Find where the given text appears and provide that cell's center as [x, y] coordinate. 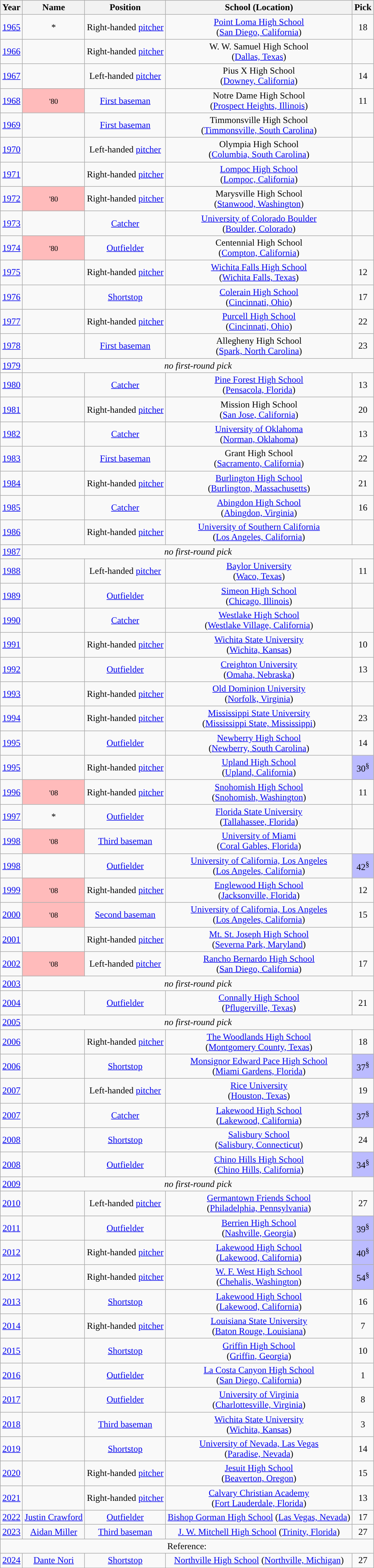
Griffin High School(Griffin, Georgia) [259, 1351]
2002 [11, 964]
Jesuit High School(Beaverton, Oregon) [259, 1474]
1991 [11, 644]
University of Colorado Boulder(Boulder, Colorado) [259, 223]
Position [125, 8]
1996 [11, 792]
1986 [11, 532]
Purcell High School(Cincinnati, Ohio) [259, 321]
Name [54, 8]
W. W. Samuel High School(Dallas, Texas) [259, 51]
1968 [11, 100]
2005 [11, 1022]
2004 [11, 1003]
Burlington High School(Burlington, Massachusetts) [259, 483]
1970 [11, 149]
Timmonsville High School(Timmonsville, South Carolina) [259, 125]
Allegheny High School(Spark, North Carolina) [259, 346]
30§ [363, 767]
Point Loma High School(San Diego, California) [259, 27]
24 [363, 1140]
La Costa Canyon High School(San Diego, California) [259, 1375]
40§ [363, 1253]
Rice University(Houston, Texas) [259, 1091]
7 [363, 1326]
W. F. West High School(Chehalis, Washington) [259, 1277]
1971 [11, 174]
Mt. St. Joseph High School(Severna Park, Maryland) [259, 939]
The Woodlands High School(Montgomery County, Texas) [259, 1041]
Pine Forest High School(Pensacola, Florida) [259, 385]
2009 [11, 1184]
1988 [11, 571]
Rancho Bernardo High School(San Diego, California) [259, 964]
2000 [11, 915]
Lompoc High School(Lompoc, California) [259, 174]
Creighton University(Omaha, Nebraska) [259, 669]
Second baseman [125, 915]
1967 [11, 76]
2001 [11, 939]
University of Southern California(Los Angeles, California) [259, 532]
1999 [11, 890]
1 [363, 1375]
2010 [11, 1204]
2011 [11, 1228]
1987 [11, 552]
1994 [11, 718]
Old Dominion University(Norfolk, Virginia) [259, 694]
Year [11, 8]
Pick [363, 8]
42§ [363, 865]
8 [363, 1400]
Aidan Miller [54, 1532]
Dante Nori [54, 1560]
1973 [11, 223]
1982 [11, 434]
19 [363, 1091]
2017 [11, 1400]
Germantown Friends School(Philadelphia, Pennsylvania) [259, 1204]
3 [363, 1424]
1966 [11, 51]
1979 [11, 366]
1980 [11, 385]
2016 [11, 1375]
2018 [11, 1424]
University of Miami(Coral Gables, Florida) [259, 841]
University of Nevada, Las Vegas(Paradise, Nevada) [259, 1449]
1976 [11, 297]
Chino Hills High School(Chino Hills, California) [259, 1164]
2024 [11, 1560]
1990 [11, 620]
School (Location) [259, 8]
Mississippi State University(Mississippi State, Mississippi) [259, 718]
Mission High School(San Jose, California) [259, 410]
Marysville High School(Stanwood, Washington) [259, 198]
Grant High School(Sacramento, California) [259, 459]
Snohomish High School(Snohomish, Washington) [259, 792]
1992 [11, 669]
University of Virginia(Charlottesville, Virginia) [259, 1400]
1975 [11, 272]
Louisiana State University(Baton Rouge, Louisiana) [259, 1326]
2020 [11, 1474]
Pius X High School(Downey, California) [259, 76]
1965 [11, 27]
1978 [11, 346]
1985 [11, 508]
2014 [11, 1326]
Reference: [187, 1546]
2019 [11, 1449]
Florida State University(Tallahassee, Florida) [259, 816]
2023 [11, 1532]
Baylor University(Waco, Texas) [259, 571]
Northville High School (Northville, Michigan) [259, 1560]
1969 [11, 125]
Monsignor Edward Pace High School(Miami Gardens, Florida) [259, 1066]
39§ [363, 1228]
1977 [11, 321]
2013 [11, 1302]
2022 [11, 1517]
Colerain High School(Cincinnati, Ohio) [259, 297]
Upland High School(Upland, California) [259, 767]
1983 [11, 459]
Centennial High School(Compton, California) [259, 247]
2015 [11, 1351]
54§ [363, 1277]
1989 [11, 595]
Englewood High School(Jacksonville, Florida) [259, 890]
University of Oklahoma(Norman, Oklahoma) [259, 434]
Justin Crawford [54, 1517]
Salisbury School(Salisbury, Connecticut) [259, 1140]
Wichita Falls High School(Wichita Falls, Texas) [259, 272]
2003 [11, 983]
1997 [11, 816]
1972 [11, 198]
Calvary Christian Academy(Fort Lauderdale, Florida) [259, 1498]
1974 [11, 247]
Berrien High School(Nashville, Georgia) [259, 1228]
Abingdon High School(Abingdon, Virginia) [259, 508]
Bishop Gorman High School (Las Vegas, Nevada) [259, 1517]
Newberry High School(Newberry, South Carolina) [259, 743]
1984 [11, 483]
Notre Dame High School(Prospect Heights, Illinois) [259, 100]
Olympia High School(Columbia, South Carolina) [259, 149]
20 [363, 410]
2021 [11, 1498]
1993 [11, 694]
Simeon High School(Chicago, Illinois) [259, 595]
J. W. Mitchell High School (Trinity, Florida) [259, 1532]
Connally High School(Pflugerville, Texas) [259, 1003]
1981 [11, 410]
Westlake High School(Westlake Village, California) [259, 620]
34§ [363, 1164]
